Output the [x, y] coordinate of the center of the cell containing the given text.  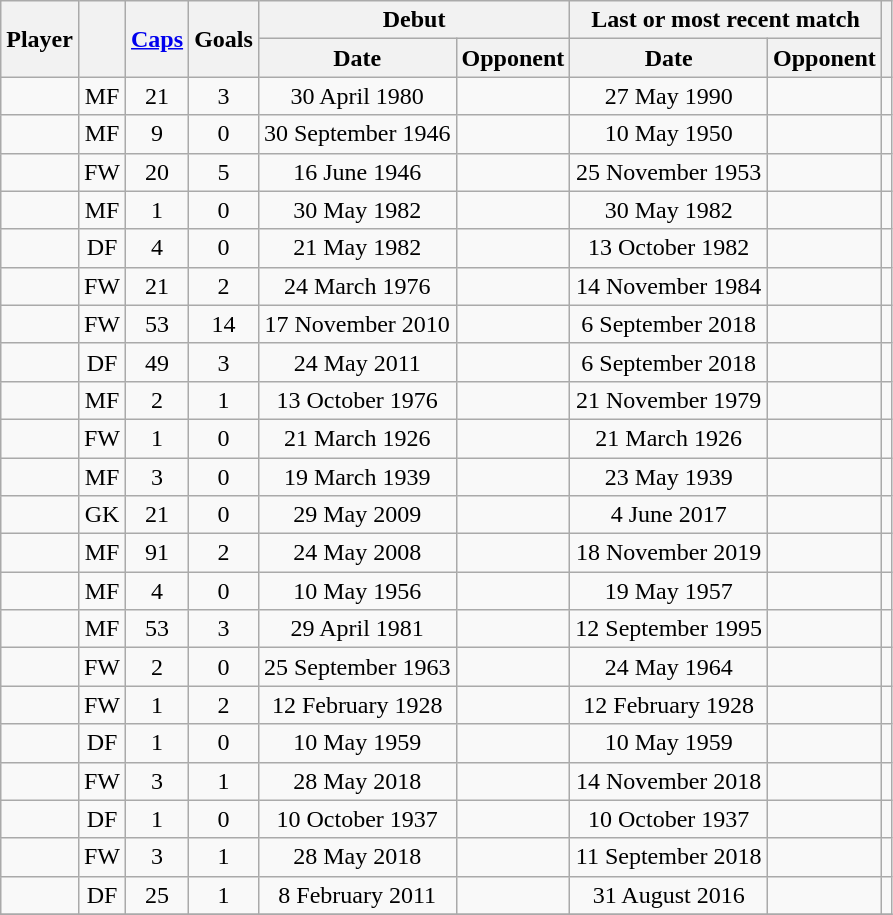
10 May 1950 [669, 134]
14 [224, 324]
30 September 1946 [357, 134]
19 March 1939 [357, 477]
12 September 1995 [669, 629]
20 [158, 172]
14 November 1984 [669, 286]
13 October 1976 [357, 400]
16 June 1946 [357, 172]
24 May 1964 [669, 667]
21 May 1982 [357, 248]
11 September 2018 [669, 857]
24 March 1976 [357, 286]
30 April 1980 [357, 96]
29 April 1981 [357, 629]
5 [224, 172]
24 May 2008 [357, 553]
14 November 2018 [669, 781]
13 October 1982 [669, 248]
GK [102, 515]
Debut [414, 20]
Player [40, 39]
9 [158, 134]
4 June 2017 [669, 515]
Caps [158, 39]
19 May 1957 [669, 591]
27 May 1990 [669, 96]
24 May 2011 [357, 362]
91 [158, 553]
23 May 1939 [669, 477]
49 [158, 362]
17 November 2010 [357, 324]
25 September 1963 [357, 667]
25 November 1953 [669, 172]
29 May 2009 [357, 515]
31 August 2016 [669, 895]
Goals [224, 39]
Last or most recent match [726, 20]
25 [158, 895]
18 November 2019 [669, 553]
10 May 1956 [357, 591]
21 November 1979 [669, 400]
8 February 2011 [357, 895]
